Capture the cell that displays the provided text and extract its [X, Y] central coordinate. 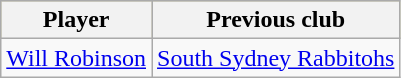
Previous club [276, 20]
Player [76, 20]
South Sydney Rabbitohs [276, 58]
Will Robinson [76, 58]
